Detect which cell encompasses the target text, then output its [x, y] center coordinate. 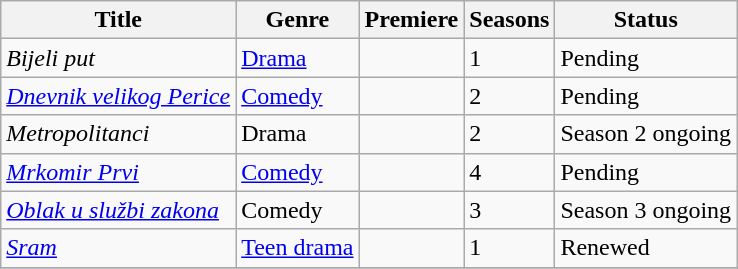
Teen drama [298, 248]
Title [118, 20]
Seasons [510, 20]
Mrkomir Prvi [118, 172]
Genre [298, 20]
Premiere [412, 20]
Season 2 ongoing [646, 134]
Bijeli put [118, 58]
Season 3 ongoing [646, 210]
Renewed [646, 248]
Dnevnik velikog Perice [118, 96]
Metropolitanci [118, 134]
3 [510, 210]
Sram [118, 248]
Oblak u službi zakona [118, 210]
4 [510, 172]
Status [646, 20]
